Scan for the cell matching the given text and deliver its (x, y) coordinate at center. 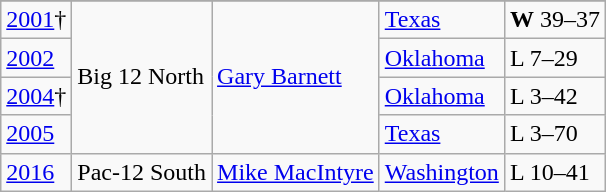
2016 (36, 172)
L 3–42 (554, 96)
Gary Barnett (296, 77)
L 7–29 (554, 58)
Big 12 North (142, 77)
L 10–41 (554, 172)
2001† (36, 20)
Pac-12 South (142, 172)
W 39–37 (554, 20)
2005 (36, 134)
2002 (36, 58)
L 3–70 (554, 134)
Washington (442, 172)
Mike MacIntyre (296, 172)
2004† (36, 96)
